From the cell containing the given text, extract its center point as [x, y] coordinate. 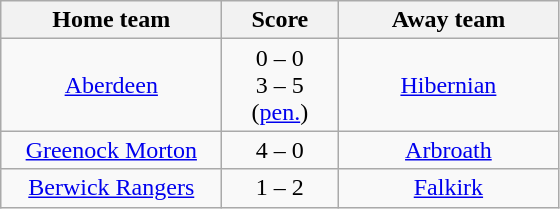
Home team [112, 20]
0 – 0 3 – 5 (pen.) [280, 85]
1 – 2 [280, 188]
Aberdeen [112, 85]
Falkirk [448, 188]
Berwick Rangers [112, 188]
Score [280, 20]
Greenock Morton [112, 150]
Arbroath [448, 150]
Away team [448, 20]
4 – 0 [280, 150]
Hibernian [448, 85]
